Return the [X, Y] coordinate for the center point of the cell that contains the specified text.  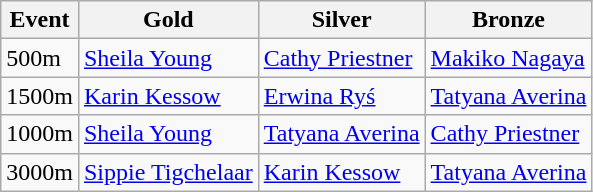
3000m [40, 172]
Sippie Tigchelaar [168, 172]
Gold [168, 20]
Bronze [508, 20]
Event [40, 20]
Silver [342, 20]
Erwina Ryś [342, 96]
1500m [40, 96]
500m [40, 58]
Makiko Nagaya [508, 58]
1000m [40, 134]
